Determine the (X, Y) coordinate at the center of the cell enclosing the given text.  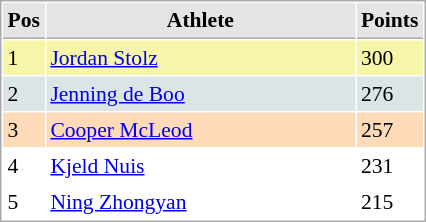
215 (390, 201)
Ning Zhongyan (200, 201)
Pos (24, 21)
231 (390, 165)
300 (390, 57)
Athlete (200, 21)
4 (24, 165)
2 (24, 93)
5 (24, 201)
1 (24, 57)
3 (24, 129)
Jordan Stolz (200, 57)
Cooper McLeod (200, 129)
Points (390, 21)
Jenning de Boo (200, 93)
Kjeld Nuis (200, 165)
276 (390, 93)
257 (390, 129)
